Provide the [X, Y] coordinate of the cell's center where the given text is located.  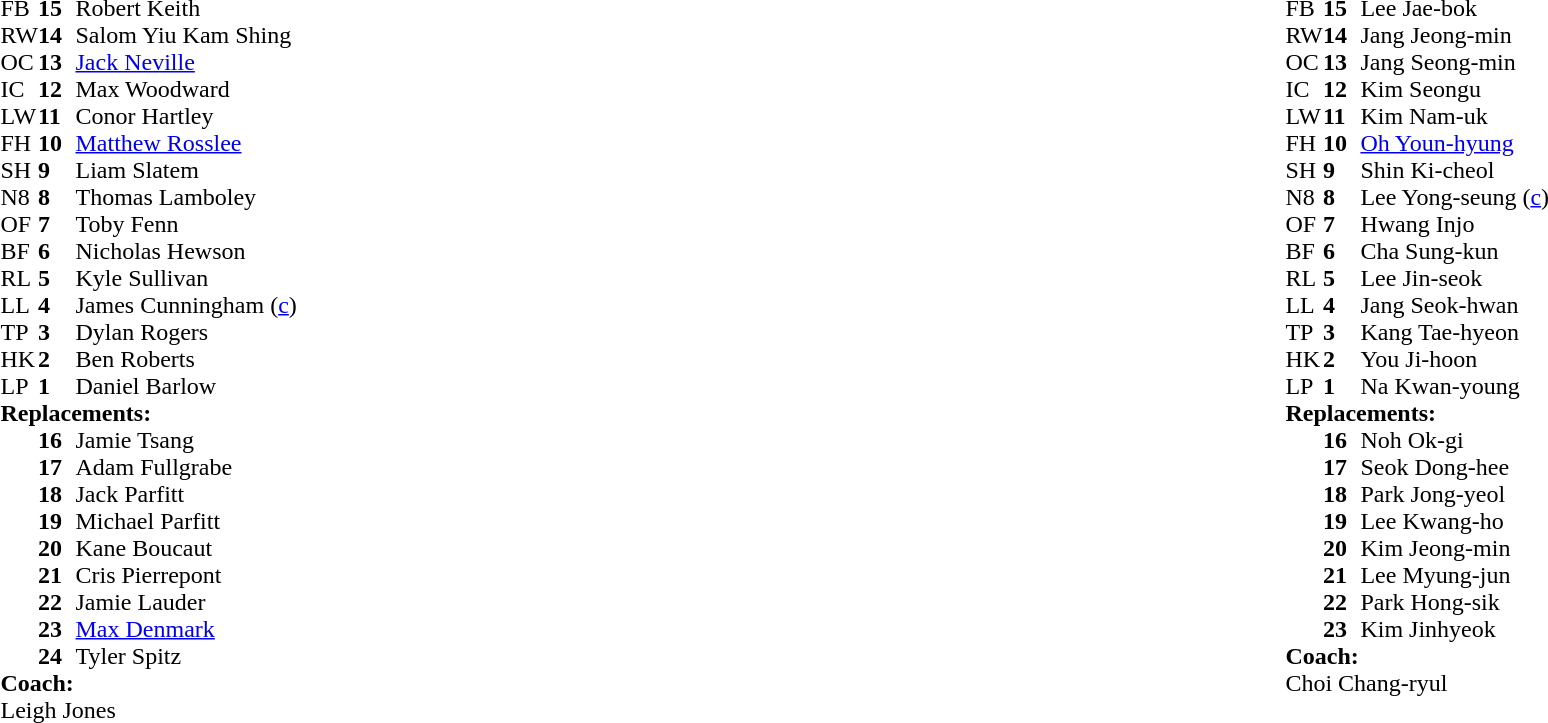
Max Woodward [186, 90]
Adam Fullgrabe [186, 468]
Thomas Lamboley [186, 198]
Leigh Jones [148, 710]
Liam Slatem [186, 170]
Kyle Sullivan [186, 278]
24 [57, 656]
Jack Neville [186, 62]
Ben Roberts [186, 360]
Toby Fenn [186, 224]
Daniel Barlow [186, 386]
Michael Parfitt [186, 522]
Conor Hartley [186, 116]
Max Denmark [186, 630]
Replacements: [148, 414]
Jack Parfitt [186, 494]
Coach: [148, 684]
Tyler Spitz [186, 656]
Jamie Tsang [186, 440]
Cris Pierrepont [186, 576]
James Cunningham (c) [186, 306]
Nicholas Hewson [186, 252]
Jamie Lauder [186, 602]
Matthew Rosslee [186, 144]
Kane Boucaut [186, 548]
Salom Yiu Kam Shing [186, 36]
Dylan Rogers [186, 332]
